Find where the given text appears and provide that cell's center as [x, y] coordinate. 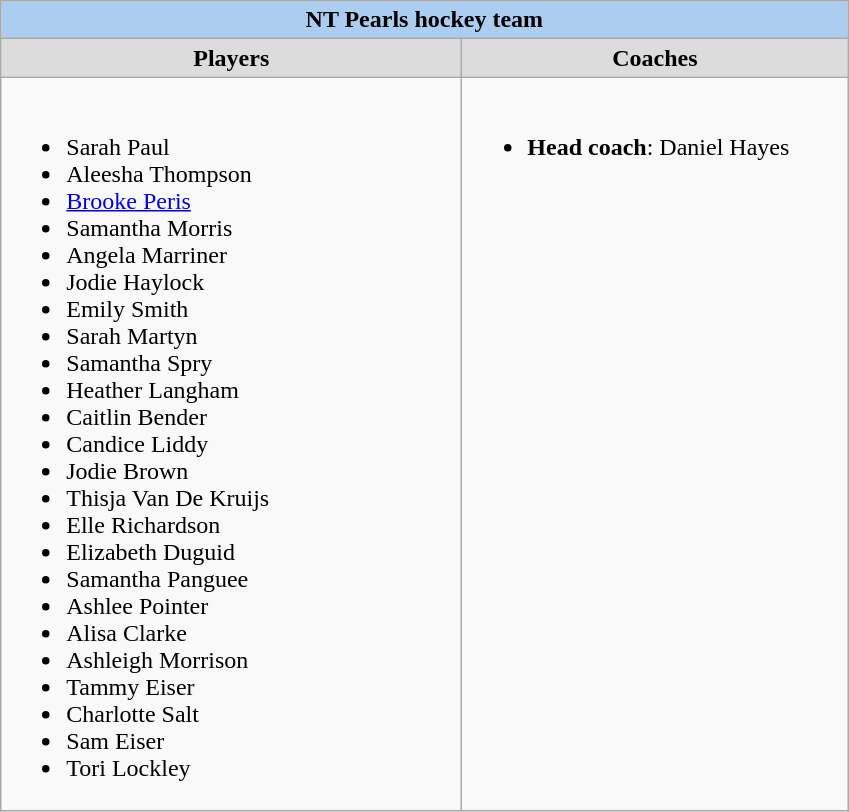
Players [232, 58]
NT Pearls hockey team [424, 20]
Coaches [655, 58]
Head coach: Daniel Hayes [655, 444]
